Pinpoint the cell where the given text exists, returning its [X, Y] midpoint coordinate. 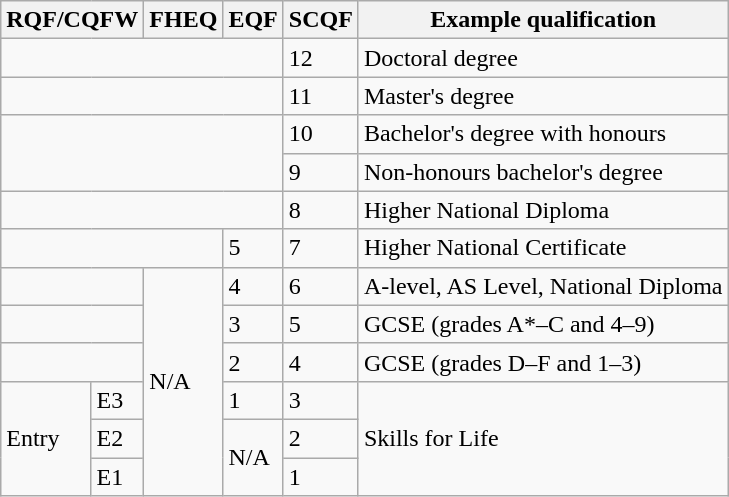
GCSE (grades A*–C and 4–9) [543, 324]
Doctoral degree [543, 58]
Bachelor's degree with honours [543, 134]
E3 [118, 400]
6 [320, 286]
12 [320, 58]
9 [320, 172]
FHEQ [184, 20]
A-level, AS Level, National Diploma [543, 286]
Skills for Life [543, 438]
Example qualification [543, 20]
7 [320, 248]
E1 [118, 477]
E2 [118, 438]
Higher National Certificate [543, 248]
Higher National Diploma [543, 210]
GCSE (grades D–F and 1–3) [543, 362]
8 [320, 210]
10 [320, 134]
Entry [46, 438]
11 [320, 96]
RQF/CQFW [72, 20]
Master's degree [543, 96]
SCQF [320, 20]
EQF [253, 20]
Non-honours bachelor's degree [543, 172]
